Determine the [X, Y] coordinate at the center of the cell enclosing the given text.  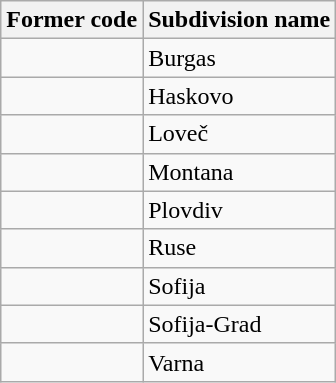
Montana [240, 172]
Loveč [240, 134]
Former code [72, 20]
Sofija [240, 286]
Haskovo [240, 96]
Varna [240, 362]
Plovdiv [240, 210]
Sofija-Grad [240, 324]
Burgas [240, 58]
Ruse [240, 248]
Subdivision name [240, 20]
